Determine the [X, Y] coordinate at the center of the cell enclosing the given text.  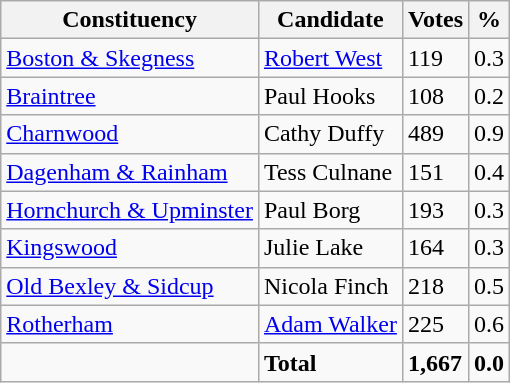
225 [435, 324]
Robert West [330, 58]
Braintree [130, 96]
0.4 [490, 172]
Constituency [130, 20]
Candidate [330, 20]
218 [435, 286]
% [490, 20]
Cathy Duffy [330, 134]
0.6 [490, 324]
Nicola Finch [330, 286]
119 [435, 58]
Total [330, 362]
Hornchurch & Upminster [130, 210]
164 [435, 248]
Tess Culnane [330, 172]
Charnwood [130, 134]
Paul Hooks [330, 96]
Rotherham [130, 324]
Julie Lake [330, 248]
0.5 [490, 286]
108 [435, 96]
489 [435, 134]
Boston & Skegness [130, 58]
Kingswood [130, 248]
Old Bexley & Sidcup [130, 286]
Votes [435, 20]
0.9 [490, 134]
0.0 [490, 362]
Dagenham & Rainham [130, 172]
0.2 [490, 96]
151 [435, 172]
193 [435, 210]
Adam Walker [330, 324]
1,667 [435, 362]
Paul Borg [330, 210]
